Detect which cell encompasses the target text, then output its (x, y) center coordinate. 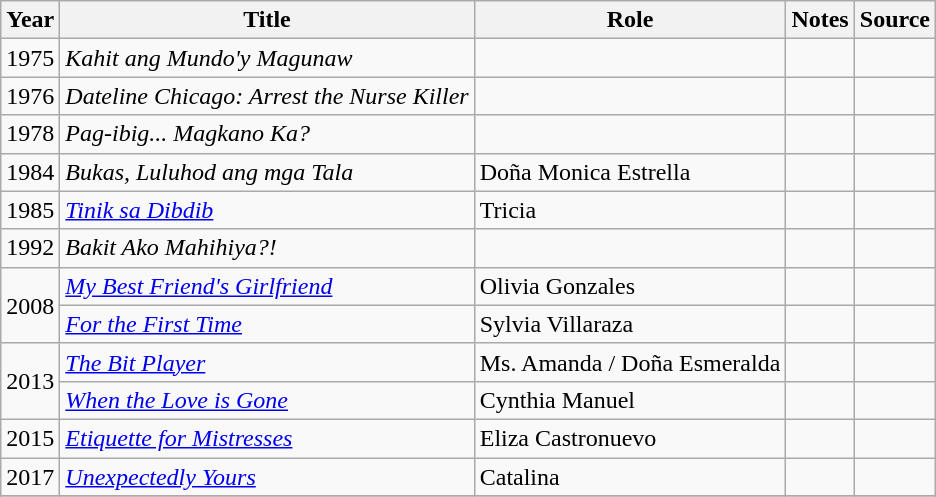
Cynthia Manuel (630, 400)
Tricia (630, 210)
1978 (30, 134)
2015 (30, 438)
Doña Monica Estrella (630, 172)
Catalina (630, 477)
Ms. Amanda / Doña Esmeralda (630, 362)
My Best Friend's Girlfriend (267, 286)
Bakit Ako Mahihiya?! (267, 248)
Olivia Gonzales (630, 286)
For the First Time (267, 324)
2008 (30, 305)
1992 (30, 248)
Unexpectedly Yours (267, 477)
Bukas, Luluhod ang mga Tala (267, 172)
Role (630, 20)
Sylvia Villaraza (630, 324)
Notes (820, 20)
Year (30, 20)
Etiquette for Mistresses (267, 438)
Kahit ang Mundo'y Magunaw (267, 58)
The Bit Player (267, 362)
1976 (30, 96)
Source (894, 20)
2017 (30, 477)
1975 (30, 58)
2013 (30, 381)
Eliza Castronuevo (630, 438)
Pag-ibig... Magkano Ka? (267, 134)
1984 (30, 172)
1985 (30, 210)
Dateline Chicago: Arrest the Nurse Killer (267, 96)
Title (267, 20)
Tinik sa Dibdib (267, 210)
When the Love is Gone (267, 400)
